Provide the (x, y) coordinate of the cell's center where the given text is located.  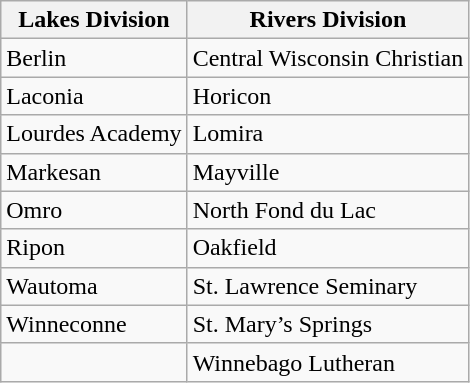
St. Lawrence Seminary (328, 286)
Rivers Division (328, 20)
Horicon (328, 96)
Oakfield (328, 248)
Central Wisconsin Christian (328, 58)
Markesan (94, 172)
Lakes Division (94, 20)
Lourdes Academy (94, 134)
Wautoma (94, 286)
Lomira (328, 134)
Winnebago Lutheran (328, 362)
Laconia (94, 96)
Ripon (94, 248)
St. Mary’s Springs (328, 324)
Berlin (94, 58)
Mayville (328, 172)
North Fond du Lac (328, 210)
Winneconne (94, 324)
Omro (94, 210)
